From the cell containing the given text, extract its center point as [X, Y] coordinate. 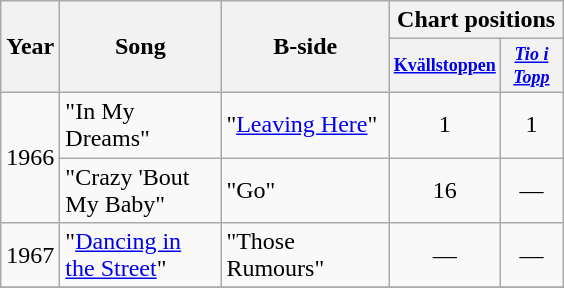
Song [140, 47]
B-side [306, 47]
"Dancing in the Street" [140, 256]
"Leaving Here" [306, 124]
Tio i Topp [532, 66]
1967 [30, 256]
Kvällstoppen [444, 66]
16 [444, 190]
"Those Rumours" [306, 256]
"Go" [306, 190]
"In My Dreams" [140, 124]
"Crazy 'Bout My Baby" [140, 190]
Year [30, 47]
Chart positions [476, 20]
1966 [30, 157]
